Output the [x, y] coordinate of the center of the cell containing the given text.  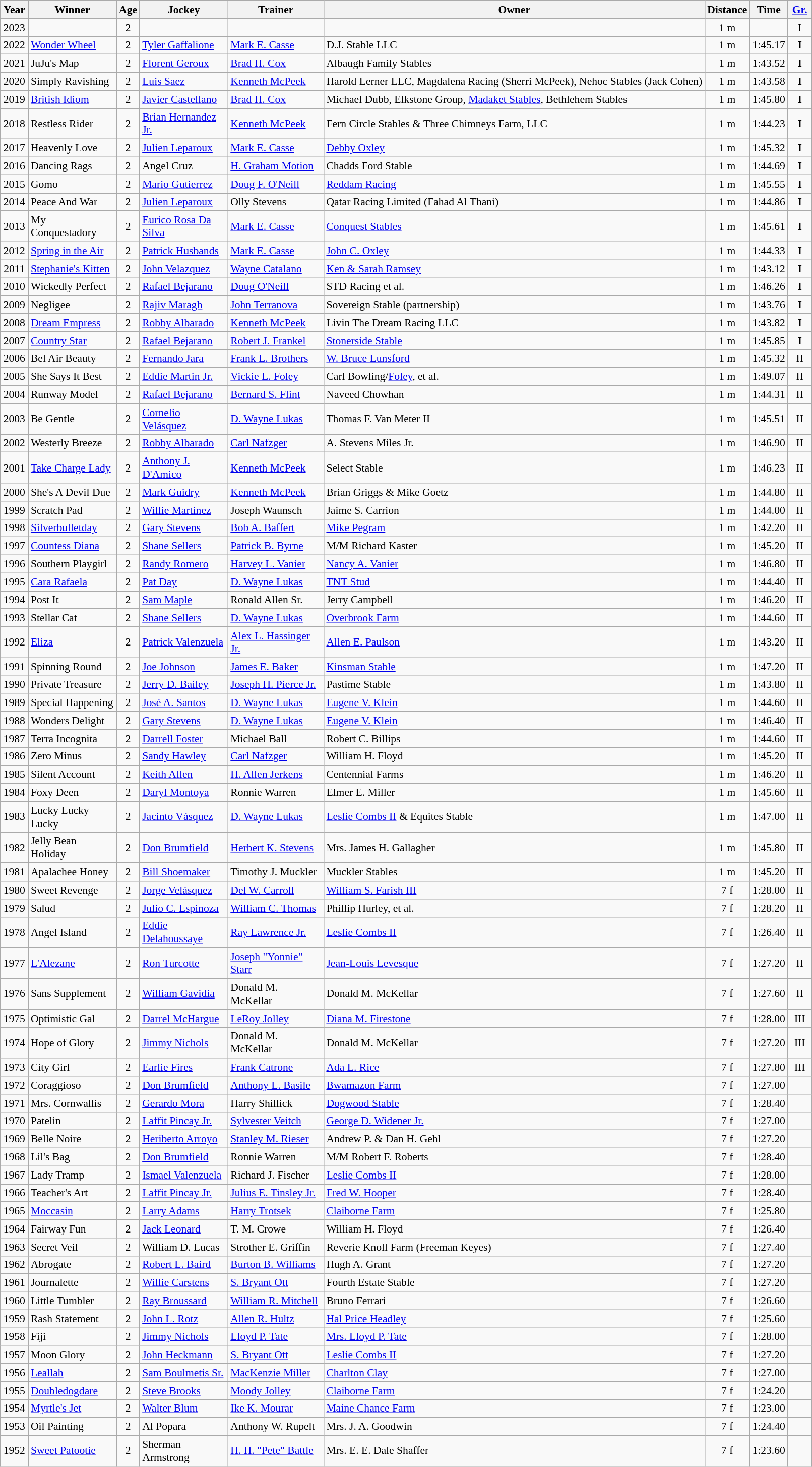
Silent Account [73, 775]
Harold Lerner LLC, Magdalena Racing (Sherri McPeek), Nehoc Stables (Jack Cohen) [514, 82]
1:45.85 [768, 341]
Debby Oxley [514, 148]
Joseph H. Pierce Jr. [276, 685]
1983 [14, 817]
Rash Statement [73, 1319]
Patrick B. Byrne [276, 546]
Jelly Bean Holiday [73, 847]
1:23.00 [768, 1409]
British Idiom [73, 99]
Herbert K. Stevens [276, 847]
Sam Boulmetis Sr. [183, 1373]
Anthony W. Rupelt [276, 1427]
George D. Widener Jr. [514, 1121]
Luis Saez [183, 82]
Joseph Waunsch [276, 510]
She Says It Best [73, 377]
Trainer [276, 10]
1981 [14, 872]
2014 [14, 202]
Pat Day [183, 582]
1:25.80 [768, 1211]
Mark Guidry [183, 492]
2002 [14, 443]
1:44.00 [768, 510]
2019 [14, 99]
Angel Island [73, 932]
H. Graham Motion [276, 166]
1966 [14, 1193]
Joseph "Yonnie" Starr [276, 963]
1980 [14, 890]
Nancy A. Vanier [514, 564]
1982 [14, 847]
1:44.23 [768, 124]
1985 [14, 775]
Age [128, 10]
Moccasin [73, 1211]
Restless Rider [73, 124]
Keith Allen [183, 775]
T. M. Crowe [276, 1229]
2006 [14, 359]
Eliza [73, 642]
1976 [14, 994]
Select Stable [514, 468]
John Velazquez [183, 269]
Ken & Sarah Ramsey [514, 269]
1954 [14, 1409]
Silverbulletday [73, 528]
Jockey [183, 10]
2011 [14, 269]
1978 [14, 932]
Dogwood Stable [514, 1103]
1975 [14, 1019]
1:24.20 [768, 1391]
Timothy J. Muckler [276, 872]
Michael Ball [276, 739]
M/M Richard Kaster [514, 546]
1972 [14, 1085]
2021 [14, 64]
Bruno Ferrari [514, 1301]
Post It [73, 600]
Angel Cruz [183, 166]
1979 [14, 908]
Wickedly Perfect [73, 287]
1987 [14, 739]
Ronald Allen Sr. [276, 600]
1:46.40 [768, 721]
Burton B. Williams [276, 1265]
1:46.90 [768, 443]
William D. Lucas [183, 1247]
1998 [14, 528]
2009 [14, 305]
1:43.20 [768, 642]
1:28.20 [768, 908]
Bill Shoemaker [183, 872]
2004 [14, 395]
Jean-Louis Levesque [514, 963]
1999 [14, 510]
Sandy Hawley [183, 756]
1971 [14, 1103]
Reddam Racing [514, 184]
Phillip Hurley, et al. [514, 908]
Anthony J. D'Amico [183, 468]
1961 [14, 1283]
2008 [14, 323]
My Conquestadory [73, 227]
Jaime S. Carrion [514, 510]
Patrick Husbands [183, 251]
Stellar Cat [73, 618]
1:43.12 [768, 269]
Daryl Montoya [183, 793]
Jack Leonard [183, 1229]
Moody Jolley [276, 1391]
Doubledogdare [73, 1391]
Eurico Rosa Da Silva [183, 227]
JuJu's Map [73, 64]
1:27.60 [768, 994]
Olly Stevens [276, 202]
Eddie Delahoussaye [183, 932]
Oil Painting [73, 1427]
Sylvester Veitch [276, 1121]
1967 [14, 1175]
1984 [14, 793]
Sans Supplement [73, 994]
1986 [14, 756]
2007 [14, 341]
1958 [14, 1337]
Reverie Knoll Farm (Freeman Keyes) [514, 1247]
Apalachee Honey [73, 872]
1:46.26 [768, 287]
1:49.07 [768, 377]
1988 [14, 721]
Terra Incognita [73, 739]
Bob A. Baffert [276, 528]
Joe Johnson [183, 667]
Larry Adams [183, 1211]
Julius E. Tinsley Jr. [276, 1193]
2023 [14, 28]
1952 [14, 1451]
2001 [14, 468]
Brian Hernandez Jr. [183, 124]
2017 [14, 148]
Carl Bowling/Foley, et al. [514, 377]
Peace And War [73, 202]
Wonder Wheel [73, 45]
Moon Glory [73, 1355]
1991 [14, 667]
Stephanie's Kitten [73, 269]
1957 [14, 1355]
1:46.80 [768, 564]
1:44.86 [768, 202]
Leallah [73, 1373]
John Heckmann [183, 1355]
Mario Gutierrez [183, 184]
Spinning Round [73, 667]
Coraggioso [73, 1085]
1:43.76 [768, 305]
Darrel McHargue [183, 1019]
Florent Geroux [183, 64]
Charlton Clay [514, 1373]
W. Bruce Lunsford [514, 359]
Qatar Racing Limited (Fahad Al Thani) [514, 202]
1965 [14, 1211]
Stonerside Stable [514, 341]
Special Happening [73, 703]
Scratch Pad [73, 510]
L'Alezane [73, 963]
1960 [14, 1301]
1:24.40 [768, 1427]
1:44.40 [768, 582]
Maine Chance Farm [514, 1409]
Lucky Lucky Lucky [73, 817]
1993 [14, 618]
Jerry Campbell [514, 600]
1977 [14, 963]
Runway Model [73, 395]
Albaugh Family Stables [514, 64]
Wayne Catalano [276, 269]
Conquest Stables [514, 227]
Cornelio Velásquez [183, 419]
Little Tumbler [73, 1301]
Brian Griggs & Mike Goetz [514, 492]
Fourth Estate Stable [514, 1283]
Sam Maple [183, 600]
Ismael Valenzuela [183, 1175]
TNT Stud [514, 582]
1997 [14, 546]
Winner [73, 10]
LeRoy Jolley [276, 1019]
Livin The Dream Racing LLC [514, 323]
Gomo [73, 184]
Fern Circle Stables & Three Chimneys Farm, LLC [514, 124]
1995 [14, 582]
Fred W. Hooper [514, 1193]
Simply Ravishing [73, 82]
1990 [14, 685]
Alex L. Hassinger Jr. [276, 642]
1955 [14, 1391]
Hal Price Headley [514, 1319]
Southern Playgirl [73, 564]
Jacinto Vásquez [183, 817]
Del W. Carroll [276, 890]
Michael Dubb, Elkstone Group, Madaket Stables, Bethlehem Stables [514, 99]
Countess Diana [73, 546]
Mrs. J. A. Goodwin [514, 1427]
Mike Pegram [514, 528]
1968 [14, 1157]
1974 [14, 1043]
Doug F. O'Neill [276, 184]
Ray Lawrence Jr. [276, 932]
Robert J. Frankel [276, 341]
Heavenly Love [73, 148]
Abrogate [73, 1265]
Thomas F. Van Meter II [514, 419]
Heriberto Arroyo [183, 1139]
Year [14, 10]
Country Star [73, 341]
Bernard S. Flint [276, 395]
A. Stevens Miles Jr. [514, 443]
1:45.60 [768, 793]
1:27.80 [768, 1068]
2010 [14, 287]
Wonders Delight [73, 721]
Spring in the Air [73, 251]
1:44.80 [768, 492]
M/M Robert F. Roberts [514, 1157]
Andrew P. & Dan H. Gehl [514, 1139]
Earlie Fires [183, 1068]
1:27.40 [768, 1247]
1:44.33 [768, 251]
Overbrook Farm [514, 618]
Negligee [73, 305]
2012 [14, 251]
1996 [14, 564]
Allen R. Hultz [276, 1319]
Ray Broussard [183, 1301]
1:43.58 [768, 82]
William R. Mitchell [276, 1301]
Al Popara [183, 1427]
City Girl [73, 1068]
Optimistic Gal [73, 1019]
1:45.51 [768, 419]
Allen E. Paulson [514, 642]
Julio C. Espinoza [183, 908]
2015 [14, 184]
Sweet Patootie [73, 1451]
Mrs. E. E. Dale Shaffer [514, 1451]
Walter Blum [183, 1409]
Be Gentle [73, 419]
1962 [14, 1265]
John L. Rotz [183, 1319]
Time [768, 10]
H. Allen Jerkens [276, 775]
Sovereign Stable (partnership) [514, 305]
H. H. "Pete" Battle [276, 1451]
Gr. [800, 10]
Eddie Martin Jr. [183, 377]
James E. Baker [276, 667]
Fairway Fun [73, 1229]
1:44.69 [768, 166]
1:44.31 [768, 395]
1:47.00 [768, 817]
1:43.82 [768, 323]
1959 [14, 1319]
Patelin [73, 1121]
Journalette [73, 1283]
Fernando Jara [183, 359]
Willie Martinez [183, 510]
1973 [14, 1068]
1:43.52 [768, 64]
Dancing Rags [73, 166]
She's A Devil Due [73, 492]
Fiji [73, 1337]
Elmer E. Miller [514, 793]
Mrs. Lloyd P. Tate [514, 1337]
Frank L. Brothers [276, 359]
Rajiv Maragh [183, 305]
Harvey L. Vanier [276, 564]
1:45.17 [768, 45]
1:42.20 [768, 528]
Darrell Foster [183, 739]
Lil's Bag [73, 1157]
1970 [14, 1121]
Cara Rafaela [73, 582]
2018 [14, 124]
2020 [14, 82]
2016 [14, 166]
Richard J. Fischer [276, 1175]
Robert C. Billips [514, 739]
Bel Air Beauty [73, 359]
Zero Minus [73, 756]
Leslie Combs II & Equites Stable [514, 817]
Jerry D. Bailey [183, 685]
Lloyd P. Tate [276, 1337]
Diana M. Firestone [514, 1019]
1956 [14, 1373]
Ike K. Mourar [276, 1409]
Foxy Deen [73, 793]
1964 [14, 1229]
Mrs. James H. Gallagher [514, 847]
Lady Tramp [73, 1175]
John Terranova [276, 305]
Hugh A. Grant [514, 1265]
Chadds Ford Stable [514, 166]
2005 [14, 377]
1994 [14, 600]
STD Racing et al. [514, 287]
John C. Oxley [514, 251]
Tyler Gaffalione [183, 45]
1:46.23 [768, 468]
1:43.80 [768, 685]
Strother E. Griffin [276, 1247]
1:25.60 [768, 1319]
Hope of Glory [73, 1043]
Teacher's Art [73, 1193]
1:26.60 [768, 1301]
Secret Veil [73, 1247]
1:47.20 [768, 667]
Centennial Farms [514, 775]
Belle Noire [73, 1139]
Westerly Breeze [73, 443]
Dream Empress [73, 323]
William C. Thomas [276, 908]
1:45.55 [768, 184]
1:23.60 [768, 1451]
2003 [14, 419]
1963 [14, 1247]
Steve Brooks [183, 1391]
1:45.61 [768, 227]
1989 [14, 703]
1969 [14, 1139]
Ron Turcotte [183, 963]
2000 [14, 492]
2022 [14, 45]
Harry Shillick [276, 1103]
Sherman Armstrong [183, 1451]
Javier Castellano [183, 99]
Owner [514, 10]
1953 [14, 1427]
MacKenzie Miller [276, 1373]
Pastime Stable [514, 685]
Vickie L. Foley [276, 377]
William S. Farish III [514, 890]
Kinsman Stable [514, 667]
Salud [73, 908]
Stanley M. Rieser [276, 1139]
Mrs. Cornwallis [73, 1103]
Gerardo Mora [183, 1103]
Sweet Revenge [73, 890]
Ada L. Rice [514, 1068]
1992 [14, 642]
Take Charge Lady [73, 468]
Muckler Stables [514, 872]
Robert L. Baird [183, 1265]
Naveed Chowhan [514, 395]
Willie Carstens [183, 1283]
2013 [14, 227]
Distance [727, 10]
Bwamazon Farm [514, 1085]
Myrtle's Jet [73, 1409]
José A. Santos [183, 703]
Patrick Valenzuela [183, 642]
Jorge Velásquez [183, 890]
Anthony L. Basile [276, 1085]
Randy Romero [183, 564]
Doug O'Neill [276, 287]
William Gavidia [183, 994]
D.J. Stable LLC [514, 45]
Frank Catrone [276, 1068]
Harry Trotsek [276, 1211]
Private Treasure [73, 685]
